Pinpoint the cell where the given text exists, returning its (X, Y) midpoint coordinate. 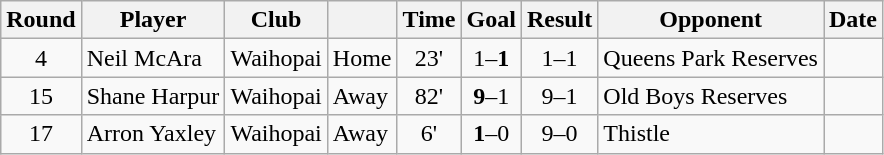
Home (362, 58)
6' (429, 134)
Opponent (711, 20)
Shane Harpur (153, 96)
1–0 (491, 134)
Club (276, 20)
Thistle (711, 134)
15 (41, 96)
Arron Yaxley (153, 134)
Date (854, 20)
Neil McAra (153, 58)
Old Boys Reserves (711, 96)
Round (41, 20)
82' (429, 96)
Time (429, 20)
9–0 (559, 134)
Result (559, 20)
Queens Park Reserves (711, 58)
17 (41, 134)
4 (41, 58)
23' (429, 58)
Goal (491, 20)
Player (153, 20)
